From the cell containing the given text, extract its center point as (X, Y) coordinate. 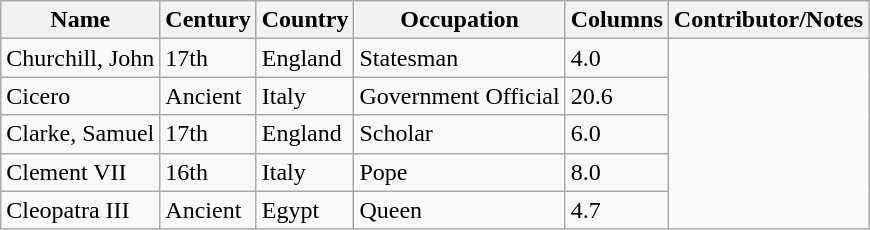
Name (80, 20)
Clarke, Samuel (80, 134)
Statesman (460, 58)
Century (208, 20)
Cleopatra III (80, 210)
Scholar (460, 134)
16th (208, 172)
Contributor/Notes (768, 20)
Egypt (305, 210)
4.0 (616, 58)
Cicero (80, 96)
Pope (460, 172)
20.6 (616, 96)
Queen (460, 210)
Occupation (460, 20)
Churchill, John (80, 58)
4.7 (616, 210)
Clement VII (80, 172)
8.0 (616, 172)
6.0 (616, 134)
Country (305, 20)
Government Official (460, 96)
Columns (616, 20)
